For the text-containing cell, return its midpoint in (X, Y) coordinate format. 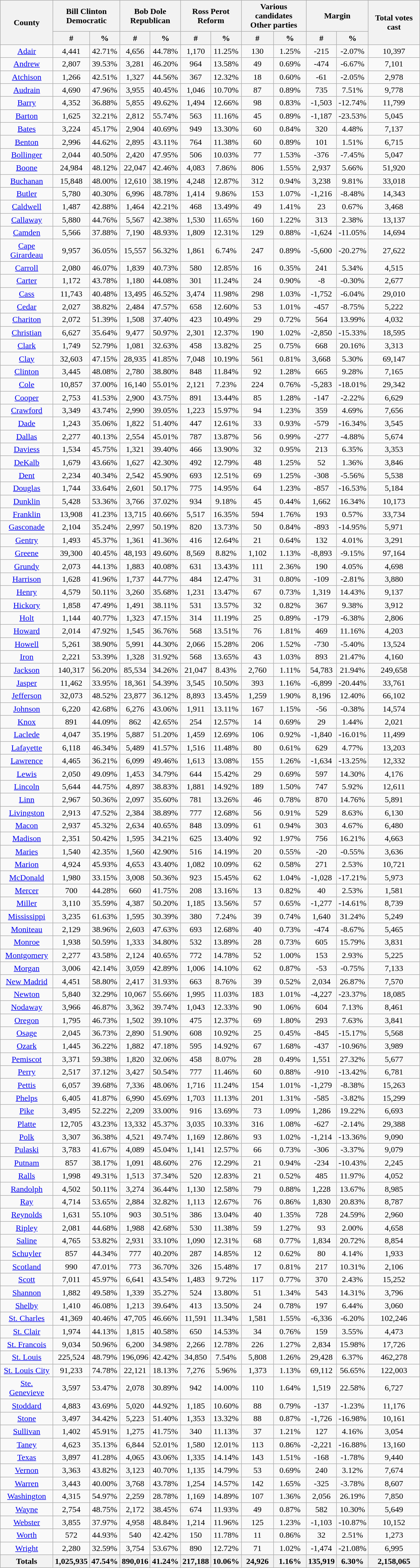
23,877 (135, 696)
-8.67% (352, 929)
14,694 (394, 233)
240 (322, 1471)
40.50% (105, 155)
Sullivan (27, 1431)
1.90% (290, 696)
45.97% (105, 1280)
293 (322, 1020)
42.88% (105, 207)
18.13% (166, 1370)
New Madrid (27, 981)
1,830 (322, 1202)
42.46% (166, 168)
-1.78% (352, 1458)
2,603 (135, 929)
12,610 (135, 181)
-18.01% (352, 384)
102,246 (394, 1319)
50.97% (166, 333)
1,662 (322, 501)
40.46% (105, 1319)
1,135 (196, 1471)
2,806 (394, 618)
2,517 (72, 1072)
1,938 (72, 942)
6,200 (135, 1344)
5,489 (135, 748)
1,974 (72, 1331)
580 (196, 268)
Ross PerotReform (211, 16)
1.41% (290, 207)
10.92% (226, 1033)
7.51% (352, 90)
-6.67% (352, 64)
2.93% (352, 955)
45.75% (105, 450)
Franklin (27, 514)
13.65% (226, 657)
1,259 (258, 696)
10.30% (352, 1509)
Carroll (27, 268)
44.30% (166, 644)
33,761 (394, 683)
50 (258, 527)
-0.55% (352, 852)
3,766 (135, 501)
-20 (322, 852)
-277 (322, 437)
-0.38% (352, 709)
47.52% (105, 813)
48.79% (105, 1357)
-2,850 (322, 333)
11.46% (226, 1072)
-0.30% (352, 281)
Miller (27, 903)
Dade (27, 424)
4,160 (394, 657)
15,299 (394, 1098)
11.84% (226, 371)
Adair (27, 51)
5,566 (72, 233)
249,658 (394, 670)
2,080 (72, 268)
-0.75% (352, 968)
2,967 (72, 800)
34.80% (166, 942)
-1.23% (352, 1405)
48.75% (105, 1509)
41.85% (166, 359)
3,008 (135, 878)
5,971 (394, 527)
11.19% (226, 618)
1,414 (196, 194)
301 (196, 281)
31.92% (166, 657)
-1,624 (322, 233)
1,560 (135, 852)
7,850 (394, 1496)
572 (72, 1535)
-1,634 (322, 761)
2.00% (352, 1228)
595 (196, 1046)
40.77% (105, 618)
55.66% (166, 994)
12.72% (226, 1548)
Stone (27, 1418)
1,172 (72, 281)
-10.43% (352, 1163)
-893 (322, 527)
10.33% (226, 1124)
14.43% (352, 592)
5.92% (352, 787)
Wayne (27, 1509)
923 (196, 878)
44.34% (105, 1254)
5,674 (394, 437)
0.57% (352, 514)
56.65% (352, 1370)
0.74% (290, 916)
7,133 (394, 968)
2,050 (72, 774)
38.80% (166, 371)
30.39% (166, 916)
Greene (27, 553)
59.38% (105, 1059)
5,568 (394, 1033)
47.95% (166, 155)
113 (258, 1445)
6,099 (135, 761)
11,799 (394, 103)
2,812 (135, 116)
37.12% (105, 1072)
64 (258, 488)
Cedar (27, 307)
15,557 (135, 250)
5.30% (352, 359)
0.80% (290, 579)
2,073 (72, 566)
44.75% (105, 787)
46.20% (166, 64)
4,521 (135, 1137)
45.17% (105, 129)
37.97% (105, 1522)
0.62% (290, 1254)
Morgan (27, 968)
12.79% (226, 462)
117 (258, 1280)
51.20% (166, 735)
1,809 (196, 233)
5,538 (394, 475)
2,890 (135, 1033)
0.61% (290, 748)
Camden (27, 233)
12.47% (226, 579)
7.54% (226, 1357)
33.95% (105, 683)
10.50% (226, 683)
30.51% (166, 1215)
50.96% (105, 1344)
DeKalb (27, 462)
154 (258, 1085)
183 (258, 994)
-8.48% (352, 194)
32.21% (105, 116)
7,011 (72, 1280)
990 (72, 1267)
49.09% (105, 774)
1,995 (196, 994)
-325 (322, 1483)
Webster (27, 1522)
1,516 (196, 748)
43.69% (105, 1405)
-14.95% (352, 527)
12.83% (226, 1176)
916 (196, 1111)
2,753 (72, 398)
773 (135, 1267)
77 (258, 155)
747 (322, 787)
24,926 (258, 1561)
4,714 (72, 1202)
13.26% (226, 800)
3,445 (72, 371)
46.07% (105, 268)
3,831 (394, 942)
1.81% (290, 631)
4,656 (135, 51)
52.79% (105, 346)
1.76% (290, 514)
41.96% (105, 579)
563 (196, 116)
44.09% (105, 722)
Daviess (27, 450)
1,580 (196, 1445)
3,235 (72, 916)
1,631 (72, 1215)
2,129 (72, 929)
50.54% (166, 1072)
-6,336 (322, 1319)
5,223 (135, 1418)
10.19% (226, 359)
34.26% (166, 670)
20.16% (352, 346)
-730 (322, 644)
-306 (322, 1150)
3,443 (72, 1483)
28.78% (166, 1496)
2,014 (72, 631)
1,090 (196, 1241)
674 (196, 1509)
8.63% (352, 813)
38.17% (105, 1163)
8,739 (394, 903)
658 (196, 307)
Dallas (27, 437)
Ray (27, 1202)
4,502 (72, 1189)
-579 (322, 424)
50.20% (166, 903)
1,933 (394, 1254)
40.70% (166, 1471)
1,883 (135, 566)
5.34% (352, 268)
129 (258, 233)
2,106 (394, 1267)
1,640 (322, 916)
24.59% (352, 1215)
51,920 (394, 168)
46.66% (166, 1319)
772 (196, 955)
12.58% (226, 1189)
11.25% (226, 51)
10.06% (226, 1561)
2,484 (135, 307)
4.05% (352, 566)
13,160 (394, 1445)
21.94% (352, 670)
660 (135, 890)
3.55% (352, 1331)
-56 (322, 709)
728 (322, 1215)
1.44% (352, 722)
49.46% (166, 761)
806 (258, 168)
Ste. Genevieve (27, 1388)
1,513 (135, 1176)
38.11% (166, 605)
764 (196, 142)
2,034 (322, 981)
4,958 (135, 1522)
0.49% (290, 1059)
1,795 (72, 1020)
5,880 (72, 220)
10.31% (352, 1267)
8,787 (394, 1202)
-23.37% (352, 994)
3,291 (394, 540)
5,249 (394, 916)
16.34% (352, 501)
1,815 (135, 1331)
127 (322, 1431)
24,984 (72, 168)
6,405 (72, 1098)
1,627 (135, 462)
7.86% (226, 168)
13.08% (226, 761)
1,881 (196, 787)
226 (258, 1344)
-16.88% (352, 1445)
-10.96% (352, 1046)
3,260 (135, 592)
2,420 (135, 155)
7,137 (394, 129)
-8.38% (352, 1085)
14.00% (226, 1388)
46.08% (105, 1306)
3,313 (394, 346)
2,209 (135, 1111)
2,895 (135, 142)
11.34% (226, 1319)
3,955 (135, 90)
340 (196, 1431)
-109 (322, 579)
20 (258, 852)
135,919 (322, 1561)
1,737 (135, 579)
7,674 (394, 1471)
-4.88% (352, 437)
4,065 (135, 1458)
Maries (27, 852)
524 (196, 1293)
6,220 (72, 709)
Bollinger (27, 155)
1,335 (196, 1458)
35.59% (105, 903)
201 (258, 1098)
1,494 (196, 103)
3.12% (352, 1471)
74.78% (105, 1370)
Bates (27, 129)
6,727 (394, 1388)
51 (258, 1293)
1,534 (72, 450)
4,579 (72, 592)
-1,216 (322, 194)
5.96% (226, 1370)
Hickory (27, 605)
2,931 (135, 1241)
36.21% (105, 761)
1.08% (290, 1124)
13.04% (226, 1215)
29,428 (322, 1357)
40.30% (105, 194)
44.93% (105, 1535)
48.06% (166, 1085)
665 (322, 371)
903 (135, 1215)
-215 (322, 51)
3,060 (394, 1306)
48 (258, 462)
Bob DoleRepublican (150, 16)
Perry (27, 1072)
14.53% (226, 1331)
1,410 (72, 1306)
12.29% (226, 1163)
44.08% (166, 281)
934 (196, 501)
111 (258, 566)
44.76% (105, 220)
529 (322, 813)
2,884 (135, 1202)
1,980 (72, 878)
53.67% (166, 1548)
Crawford (27, 411)
110 (258, 1388)
2,904 (135, 129)
3,468 (394, 207)
32.29% (105, 994)
1,333 (135, 942)
Platte (27, 1124)
48.78% (166, 194)
1,483 (196, 1280)
45.32% (105, 826)
1,625 (72, 116)
-15.17% (352, 1033)
3,597 (72, 1388)
2,121 (196, 384)
629 (322, 748)
4,441 (72, 51)
208 (196, 890)
0.35% (290, 268)
-16.53% (352, 488)
44.28% (105, 890)
42.51% (105, 77)
36.44% (166, 1189)
11.03% (226, 994)
Callaway (27, 220)
3,054 (394, 1431)
St. Francois (27, 1344)
-179 (322, 618)
4,203 (394, 631)
-14.61% (352, 903)
5,677 (394, 1059)
2,124 (135, 955)
167 (258, 709)
1,102 (258, 553)
4.16% (352, 1431)
-457 (322, 307)
McDonald (27, 878)
2,677 (394, 281)
47.96% (105, 90)
1,323 (135, 618)
Dunklin (27, 501)
61 (258, 826)
8,196 (322, 696)
4,315 (72, 1496)
-437 (322, 1046)
Buchanan (27, 181)
50.59% (105, 942)
36.76% (166, 631)
3,035 (196, 1124)
13.82% (226, 346)
12,611 (394, 787)
Marion (27, 865)
6,276 (135, 709)
2,266 (196, 1344)
130 (258, 51)
-7.45% (352, 155)
2,301 (196, 333)
St. Charles (27, 1319)
1,273 (394, 1535)
33,734 (394, 514)
5,808 (258, 1357)
Knox (27, 722)
0.65% (290, 903)
23 (322, 207)
531 (196, 605)
5,973 (394, 878)
36.38% (105, 1137)
631 (196, 566)
9,778 (394, 90)
1,822 (135, 424)
13.56% (226, 903)
Clinton (27, 371)
53.36% (105, 501)
12.01% (226, 1445)
1,519 (322, 1388)
15,252 (394, 1280)
1,319 (322, 592)
1,373 (258, 1370)
-13.42% (352, 1072)
36.12% (166, 696)
-2.05% (352, 77)
20.72% (352, 1241)
-13.36% (352, 1137)
14 (258, 722)
6,715 (394, 142)
Gasconade (27, 527)
5,428 (72, 501)
29,010 (394, 294)
14.14% (226, 1458)
2,221 (72, 657)
40.69% (166, 129)
10,152 (394, 1522)
1,339 (135, 1293)
35.27% (166, 1293)
12.33% (226, 1007)
10,173 (394, 501)
38.45% (166, 1509)
2,245 (394, 1163)
-17.21% (352, 878)
0.44% (290, 501)
52.01% (166, 1445)
Caldwell (27, 207)
0.83% (290, 103)
9,477 (135, 333)
14.79% (226, 1471)
2,351 (72, 839)
12.60% (226, 307)
964 (196, 64)
Ripley (27, 1228)
1,445 (72, 1046)
5,649 (394, 1509)
605 (322, 942)
3,668 (322, 359)
4,047 (72, 735)
73 (258, 1111)
85 (258, 398)
5,047 (394, 155)
5.66% (352, 168)
10.03% (226, 155)
2,996 (72, 142)
2,754 (72, 1509)
1,081 (135, 346)
0.79% (290, 1405)
820 (196, 527)
241 (322, 268)
142 (258, 1483)
0.92% (290, 735)
Vernon (27, 1471)
66,102 (394, 696)
5,887 (135, 735)
42.14% (105, 968)
4.69% (352, 411)
32.63% (166, 346)
6,990 (135, 1098)
Total votes cast (394, 22)
543 (322, 1293)
Macon (27, 826)
7,190 (135, 233)
101 (322, 142)
0.91% (290, 813)
12,705 (72, 1124)
1.52% (290, 644)
46.87% (105, 1007)
1,170 (196, 51)
-910 (322, 1072)
54.97% (105, 1496)
-1,503 (322, 103)
-2,221 (322, 1445)
8,569 (196, 553)
2,172 (135, 1509)
Polk (27, 1137)
9.28% (352, 371)
36.73% (105, 1033)
7,165 (394, 371)
36.05% (105, 250)
Saline (27, 1241)
14.78% (226, 955)
4,698 (394, 566)
4,176 (394, 774)
320 (322, 129)
13.40% (226, 839)
532 (196, 942)
3,307 (72, 1137)
1.06% (290, 1007)
1,353 (196, 1418)
1,180 (135, 281)
Jackson (27, 670)
6,996 (135, 194)
5,222 (394, 307)
4,387 (135, 903)
45.04% (166, 1150)
1,223 (196, 411)
2,027 (72, 307)
8.07% (226, 1059)
-627 (322, 1124)
756 (322, 839)
Pettis (27, 1085)
Reynolds (27, 1215)
46.34% (105, 748)
3,796 (394, 1293)
6,844 (135, 1445)
35.68% (166, 592)
2,601 (135, 488)
35.60% (166, 800)
48.12% (105, 168)
18,595 (394, 333)
5,261 (72, 644)
3,281 (135, 64)
1,530 (196, 220)
1,144 (72, 618)
-23.53% (352, 116)
13.73% (226, 527)
43.66% (105, 462)
34.42% (105, 1418)
Cape Girardeau (27, 250)
10,397 (394, 51)
13,137 (394, 220)
-20.44% (352, 683)
1.15% (290, 709)
Atchison (27, 77)
13.44% (226, 398)
14.30% (352, 774)
46.73% (105, 1020)
9.81% (352, 181)
33.64% (105, 488)
11,462 (72, 683)
29,342 (394, 384)
Taney (27, 1445)
33.15% (105, 878)
870 (322, 800)
69,112 (322, 1370)
370 (322, 1280)
29,388 (394, 1124)
28,935 (135, 359)
-61 (322, 77)
4.48% (352, 129)
15,263 (394, 1085)
608 (196, 1033)
38.96% (105, 929)
47.01% (105, 1267)
Livingston (27, 813)
735 (322, 90)
43.82% (105, 1471)
6,057 (72, 1085)
1,130 (196, 1189)
-9.15% (352, 553)
143 (258, 1458)
3,768 (135, 1483)
33.00% (166, 1111)
37 (258, 1431)
1,231 (196, 592)
1,025,935 (72, 1561)
-308 (322, 475)
Scotland (27, 1267)
6,995 (394, 1548)
9.38% (352, 605)
5,567 (135, 220)
St. Louis (27, 1357)
26.87% (352, 981)
41.67% (105, 1150)
423 (196, 320)
312 (258, 181)
18,085 (394, 994)
1,820 (135, 1059)
3,783 (72, 1150)
5,780 (72, 194)
380 (196, 916)
561 (258, 359)
-1,279 (322, 1085)
11.93% (226, 1509)
34 (258, 1331)
314 (196, 618)
1,491 (135, 605)
Butler (27, 194)
12.61% (226, 424)
Madison (27, 839)
34.21% (166, 839)
35.06% (105, 424)
35.64% (105, 333)
1.35% (290, 1215)
-12.74% (352, 103)
Henry (27, 592)
7,101 (394, 64)
-8.75% (352, 307)
Linn (27, 800)
48.60% (166, 1163)
8,854 (394, 1241)
Shannon (27, 1293)
48.08% (105, 371)
46.52% (166, 294)
Howell (27, 644)
45.91% (105, 1431)
1,716 (196, 1085)
1,911 (196, 709)
4,052 (394, 1176)
2,554 (135, 437)
12.40% (352, 696)
2,045 (72, 1033)
3,371 (72, 1059)
49.62% (166, 103)
2,913 (72, 813)
8.76% (226, 981)
1.31% (290, 1098)
48.52% (105, 696)
4.14% (352, 1254)
-585 (322, 1098)
196,096 (135, 1357)
-857 (322, 488)
51.90% (166, 1033)
14.31% (352, 1293)
4,248 (196, 181)
18 (258, 77)
-21.08% (352, 1548)
9,090 (394, 1137)
6,480 (394, 826)
19.22% (352, 1111)
46 (258, 800)
582 (322, 1509)
33 (258, 424)
Jasper (27, 683)
Moniteau (27, 929)
7,656 (394, 411)
462,278 (394, 1357)
13.47% (226, 592)
1.09% (290, 1111)
1,744 (72, 488)
16 (258, 268)
3,912 (394, 605)
466 (196, 450)
1,839 (135, 268)
386 (196, 1215)
39,300 (72, 553)
40.66% (166, 514)
5,644 (72, 787)
-53 (322, 968)
40.13% (105, 437)
91,233 (72, 1370)
9,079 (394, 1150)
530 (196, 1228)
41.24% (166, 1561)
2.51% (352, 1535)
37.40% (166, 320)
55.74% (166, 116)
150 (196, 1535)
10.60% (226, 1405)
Lawrence (27, 761)
540 (135, 1535)
13,524 (394, 644)
8,985 (394, 1189)
1,545 (135, 631)
12.64% (226, 540)
43.74% (105, 411)
10,067 (135, 994)
Christian (27, 333)
32,603 (72, 359)
3,006 (72, 968)
Clay (27, 359)
Harrison (27, 579)
49.74% (166, 1137)
-1,277 (322, 903)
47.63% (166, 929)
1.50% (290, 787)
44.77% (166, 579)
0.58% (290, 865)
159 (322, 1331)
1,493 (72, 540)
47.57% (166, 307)
Clark (27, 346)
Stoddard (27, 1405)
12.78% (226, 1344)
13.58% (226, 64)
26.19% (352, 1496)
11,591 (196, 1319)
1,464 (135, 207)
16,140 (135, 384)
79 (258, 1189)
1,228 (322, 1189)
15.42% (226, 774)
1,043 (196, 1007)
-6.20% (352, 1319)
14.95% (226, 488)
15.28% (226, 644)
Boone (27, 168)
-11.05% (352, 233)
-15.33% (352, 333)
1,213 (135, 1306)
13.87% (226, 437)
50.42% (105, 839)
3,497 (72, 1418)
13,715 (135, 514)
2,760 (258, 670)
St. Louis City (27, 1370)
189 (258, 787)
107 (258, 1496)
Mississippi (27, 916)
Benton (27, 142)
1,628 (72, 579)
Johnson (27, 709)
15.48% (226, 1267)
7.24% (226, 916)
6,629 (394, 398)
44.62% (105, 142)
2,990 (135, 411)
8,893 (196, 696)
11.97% (352, 1176)
2,807 (72, 64)
11.78% (226, 1535)
7.63% (352, 1020)
1.65% (290, 1483)
13.67% (352, 1189)
1,703 (196, 1098)
20.83% (352, 1202)
1.68% (290, 1046)
Douglas (27, 488)
13.43% (226, 566)
1,046 (196, 90)
5,465 (394, 929)
Ozark (27, 1046)
6,118 (72, 748)
8.82% (226, 553)
-5,283 (322, 384)
1.22% (290, 220)
775 (196, 488)
-376 (322, 155)
-2.14% (352, 1124)
9.86% (226, 194)
Audrain (27, 90)
-16.34% (352, 424)
11,499 (394, 735)
5,855 (135, 103)
10,161 (394, 1418)
53.82% (105, 1241)
41.53% (105, 398)
416 (196, 540)
3,754 (135, 1548)
Lafayette (27, 748)
59 (258, 1228)
122,003 (394, 1370)
5,991 (135, 644)
32.59% (105, 1548)
12.69% (226, 735)
9,137 (394, 592)
17 (258, 1267)
3,238 (322, 181)
Ralls (27, 1176)
1,091 (135, 1163)
2,234 (72, 475)
18,361 (135, 683)
38.82% (105, 307)
13 (258, 890)
Howard (27, 631)
41,369 (72, 1319)
Montgomery (27, 955)
604 (322, 1007)
0.90% (290, 281)
5,891 (394, 800)
55.10% (105, 1215)
1,402 (72, 1431)
Mercer (27, 890)
56.32% (166, 250)
90 (258, 1007)
155 (258, 761)
47.54% (105, 1561)
3,474 (196, 294)
2,542 (135, 475)
313 (322, 220)
1,988 (135, 1228)
6.37% (352, 1357)
2,072 (72, 320)
12.87% (226, 181)
49.31% (105, 1176)
-6.38% (352, 618)
22,047 (135, 168)
-3.37% (352, 1150)
87 (258, 90)
1,453 (135, 774)
32,073 (72, 696)
-10.87% (352, 1522)
1.97% (290, 839)
0.55% (290, 852)
506 (196, 155)
22,121 (135, 1370)
6.35% (352, 450)
40.48% (105, 294)
-137 (322, 1405)
7,048 (196, 359)
5,517 (196, 514)
41.23% (105, 514)
1.07% (290, 194)
34.98% (166, 1344)
9.72% (226, 1280)
47.92% (105, 631)
-8,893 (322, 553)
13.51% (226, 631)
Lincoln (27, 787)
-16.01% (352, 735)
-1,187 (322, 116)
13.50% (226, 1306)
475 (196, 1020)
485 (322, 1176)
594 (258, 514)
11,176 (394, 1405)
41.57% (166, 748)
39.68% (105, 1085)
2,021 (394, 722)
1,254 (196, 1483)
447 (196, 424)
Schuyler (27, 1254)
287 (196, 1254)
890 (196, 1548)
2,384 (135, 813)
50.19% (166, 527)
13.57% (226, 605)
2,417 (135, 981)
15.45% (226, 878)
6,781 (394, 1072)
16.21% (352, 839)
Cooper (27, 398)
55.01% (166, 384)
3,110 (72, 903)
564 (322, 320)
132 (322, 540)
1,113 (196, 1202)
4,765 (72, 1241)
39.74% (166, 1007)
54,783 (322, 670)
1,679 (72, 462)
40.58% (166, 1331)
15.98% (352, 1344)
43.58% (105, 955)
40.08% (166, 566)
-234 (322, 1163)
40.73% (166, 268)
326 (196, 1267)
37.34% (166, 1176)
303 (322, 826)
39.10% (166, 1020)
1.80% (290, 1020)
213 (322, 450)
0.45% (290, 1033)
1,508 (135, 320)
Carter (27, 281)
45.90% (166, 475)
4,473 (394, 1331)
14.10% (226, 968)
53.65% (105, 1202)
13.30% (226, 129)
2,834 (322, 1344)
-1,028 (322, 878)
206 (258, 644)
61.63% (105, 916)
2,280 (72, 1548)
48.93% (166, 233)
4,032 (394, 320)
3,841 (394, 1020)
36.88% (105, 103)
47,705 (135, 1319)
39.53% (105, 64)
3,059 (135, 968)
8,607 (394, 1483)
1,266 (72, 77)
9,440 (394, 1458)
Barton (27, 116)
14.76% (352, 800)
11.48% (226, 748)
52.22% (105, 1111)
2,081 (72, 1228)
3,363 (72, 1471)
0.72% (290, 320)
4,089 (135, 1150)
43.40% (166, 865)
44.56% (166, 77)
St. Clair (27, 1331)
0.95% (290, 450)
254 (196, 722)
Cass (27, 294)
-1,726 (322, 1418)
39.64% (166, 1306)
1,459 (196, 735)
44.78% (166, 51)
21.47% (352, 657)
33,018 (394, 181)
43.75% (166, 398)
125 (258, 1522)
106 (258, 735)
7,570 (394, 981)
1,613 (196, 761)
Warren (27, 1483)
-5,600 (322, 250)
1,551 (322, 1059)
32.06% (166, 1059)
393 (258, 683)
37.88% (105, 233)
6,641 (135, 1280)
3,495 (72, 1111)
49.58% (105, 1293)
42.35% (105, 852)
-147 (322, 398)
1,006 (196, 968)
4,451 (72, 981)
42.90% (166, 852)
-4,227 (322, 994)
38.83% (166, 787)
7.13% (352, 1007)
11.96% (226, 1522)
1.04% (290, 878)
5,020 (135, 1405)
41.36% (166, 540)
Gentry (27, 540)
-5.56% (352, 475)
787 (196, 437)
1,214 (196, 1522)
Pemiscot (27, 1059)
56.20% (105, 670)
3,353 (394, 450)
53.47% (105, 1388)
68 (258, 1241)
6,693 (394, 1111)
5,840 (72, 994)
2,900 (135, 398)
316 (258, 1124)
492 (196, 462)
Lewis (27, 774)
13,332 (135, 1124)
1,487 (72, 207)
1,328 (135, 657)
-845 (322, 1033)
5,225 (394, 955)
893 (322, 657)
-3.82% (352, 1098)
2,259 (135, 1496)
1.53% (290, 155)
42.38% (166, 220)
4.01% (352, 540)
1,861 (196, 250)
34.79% (166, 774)
217,188 (196, 1561)
5,184 (394, 488)
4,623 (72, 1445)
597 (322, 774)
32.82% (166, 1202)
484 (196, 579)
469 (322, 631)
413 (196, 1306)
1,361 (135, 540)
4,663 (394, 839)
3,362 (135, 1007)
12,332 (394, 761)
3,897 (72, 1458)
15.79% (352, 942)
-168 (322, 1458)
13.11% (226, 709)
7,336 (135, 1085)
781 (196, 800)
Various candidatesOther parties (274, 16)
97,164 (394, 553)
3,123 (135, 1471)
58.80% (105, 981)
-5.40% (352, 644)
1,082 (196, 865)
Texas (27, 1458)
-6.04% (352, 294)
45.01% (166, 437)
2.38% (352, 220)
4,465 (72, 761)
48.00% (105, 181)
1,540 (72, 852)
3,846 (394, 462)
12.67% (226, 1202)
1,275 (135, 1431)
36.22% (105, 1046)
276 (196, 1163)
2,997 (135, 527)
2,066 (196, 644)
12.86% (226, 1137)
6.30% (352, 1561)
193 (322, 514)
22.58% (352, 1388)
31.24% (352, 916)
7.23% (226, 384)
3,427 (135, 1072)
Monroe (27, 942)
2.43% (352, 1280)
49.60% (166, 553)
3,224 (72, 129)
650 (196, 1331)
12.32% (226, 77)
13,908 (72, 514)
942 (196, 1388)
14.85% (226, 1254)
4,653 (135, 865)
13.80% (226, 1293)
2,158,065 (394, 1561)
516 (196, 852)
12 (258, 1254)
359 (322, 411)
40.34% (105, 475)
2.36% (290, 566)
98 (258, 103)
66 (258, 1150)
Osage (27, 1033)
27.32% (352, 1059)
36.70% (166, 1267)
34,850 (196, 1357)
42.65% (166, 722)
0.67% (352, 207)
2,097 (135, 800)
-8 (322, 281)
11,743 (72, 294)
44.92% (166, 1405)
520 (196, 1176)
Washington (27, 1496)
625 (196, 839)
Totals (27, 1561)
16.35% (226, 514)
-1,840 (322, 735)
54.39% (166, 683)
0.64% (290, 540)
71 (258, 1548)
14,574 (394, 709)
700 (72, 890)
45.93% (105, 865)
45.69% (166, 1098)
1.21% (290, 1431)
43.54% (166, 1280)
1.64% (290, 1388)
11 (258, 1535)
53.39% (105, 657)
13.09% (226, 826)
1,321 (135, 450)
40.00% (105, 1483)
Newton (27, 994)
21,047 (196, 670)
0.60% (290, 77)
4.67% (352, 826)
Dent (27, 475)
31.93% (166, 981)
668 (322, 346)
247 (258, 250)
1,243 (72, 424)
271 (322, 865)
2,634 (135, 826)
48,193 (135, 553)
2,104 (72, 527)
14.57% (226, 1483)
-13.25% (352, 761)
42.71% (105, 51)
-2.22% (352, 398)
48.84% (166, 1522)
Grundy (27, 566)
9,957 (72, 250)
2,056 (322, 1496)
-1,103 (322, 1522)
1,858 (72, 605)
4,083 (196, 168)
38.90% (105, 644)
Wright (27, 1548)
1.00% (290, 955)
15,848 (72, 181)
224 (258, 384)
3,989 (394, 1046)
-2.81% (352, 579)
949 (196, 129)
30.89% (166, 1388)
-20.27% (352, 250)
217 (322, 1267)
13.49% (226, 207)
Laclede (27, 735)
42.21% (166, 207)
47.18% (166, 1046)
43 (258, 657)
12.85% (226, 268)
14,343 (394, 194)
3,636 (394, 852)
2,044 (72, 155)
10.09% (226, 865)
Cole (27, 384)
6.44% (352, 1306)
298 (258, 294)
43.23% (105, 1124)
-1,474 (322, 1548)
41.87% (105, 1098)
890,016 (135, 1561)
Shelby (27, 1306)
0.75% (290, 346)
Iron (27, 657)
10,721 (394, 865)
Andrew (27, 64)
9,034 (72, 1344)
3,880 (394, 579)
1,141 (196, 1150)
Chariton (27, 320)
13.99% (352, 320)
Barry (27, 103)
-3.78% (352, 1483)
Margin (337, 16)
Worth (27, 1535)
0.99% (290, 437)
Holt (27, 618)
3,349 (72, 411)
10,857 (72, 384)
17,726 (394, 1344)
39.05% (166, 411)
27,622 (394, 250)
Oregon (27, 1020)
37.02% (166, 501)
-6,899 (322, 683)
-1,214 (322, 1137)
41.28% (105, 1458)
644 (196, 774)
85,534 (135, 670)
140,317 (72, 670)
13.89% (226, 942)
14.89% (226, 1496)
3,855 (72, 1522)
11.65% (226, 220)
2,078 (135, 1388)
663 (196, 981)
4,658 (394, 1228)
-16.98% (352, 1418)
197 (322, 1306)
0.93% (290, 424)
-1,752 (322, 294)
Putnam (27, 1163)
39.40% (166, 450)
14.19% (226, 852)
4,515 (394, 268)
1,327 (135, 77)
4,690 (72, 90)
4,352 (72, 103)
Scott (27, 1280)
38.89% (166, 813)
-2.07% (352, 51)
2,978 (394, 77)
Nodaway (27, 1007)
5,045 (394, 116)
13.69% (226, 1111)
6,130 (394, 813)
Phelps (27, 1098)
12.66% (226, 103)
42.30% (166, 462)
31 (258, 579)
11.98% (226, 294)
7,276 (196, 1370)
4,924 (72, 865)
8.43% (226, 670)
225,524 (72, 1357)
15.97% (226, 411)
94 (258, 411)
37.00% (105, 384)
42.89% (166, 968)
43.11% (166, 142)
10.49% (226, 320)
47.49% (105, 605)
13.32% (226, 1418)
Pike (27, 1111)
4,883 (72, 1405)
1,502 (135, 1020)
4,897 (135, 787)
33.10% (166, 1241)
12.51% (226, 475)
468 (196, 207)
3,274 (135, 1189)
Pulaski (27, 1150)
40.20% (166, 1254)
13.16% (226, 890)
County (27, 22)
51.39% (105, 320)
6.74% (226, 250)
1,749 (72, 346)
69,147 (394, 359)
1.34% (290, 1293)
160 (258, 220)
2,960 (394, 1215)
50.17% (166, 488)
35.13% (105, 1445)
Bill ClintonDemocratic (87, 16)
1,834 (322, 1241)
Jefferson (27, 696)
13,495 (135, 294)
44.68% (105, 1228)
10.70% (226, 90)
13,203 (394, 748)
1,286 (322, 1111)
8,461 (394, 1007)
3,966 (72, 1007)
Randolph (27, 1189)
1,998 (72, 1176)
6,627 (72, 333)
13.45% (226, 696)
2,780 (135, 371)
57 (258, 903)
1.11% (290, 670)
35.19% (105, 735)
4.77% (352, 748)
13.90% (226, 450)
862 (135, 722)
38.19% (166, 181)
9.18% (226, 501)
35.24% (105, 527)
